From the cell containing the given text, extract its center point as (X, Y) coordinate. 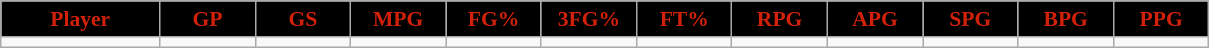
RPG (780, 19)
GS (302, 19)
FG% (494, 19)
BPG (1066, 19)
PPG (1161, 19)
GP (208, 19)
3FG% (588, 19)
MPG (398, 19)
SPG (970, 19)
Player (80, 19)
APG (874, 19)
FT% (684, 19)
